Capture the cell that displays the provided text and extract its [x, y] central coordinate. 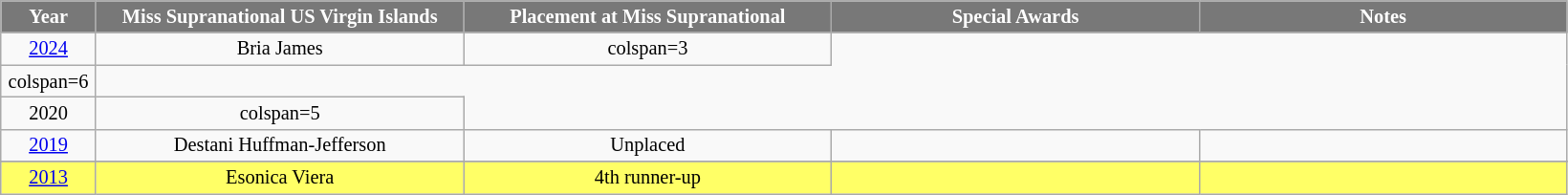
2019 [49, 145]
Esonica Viera [279, 178]
Bria James [279, 49]
Placement at Miss Supranational [648, 16]
Year [49, 16]
2013 [49, 178]
colspan=6 [49, 81]
2020 [49, 113]
colspan=3 [648, 49]
Destani Huffman-Jefferson [279, 145]
Notes [1383, 16]
Unplaced [648, 145]
colspan=5 [279, 113]
2024 [49, 49]
4th runner-up [648, 178]
Special Awards [1015, 16]
Miss Supranational US Virgin Islands [279, 16]
